Locate the cell with the specified text and output its [x, y] center coordinate. 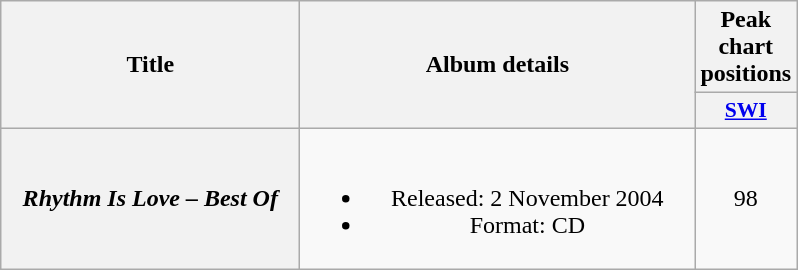
Released: 2 November 2004Format: CD [498, 198]
Album details [498, 65]
Peak chart positions [746, 47]
98 [746, 198]
SWI [746, 111]
Rhythm Is Love – Best Of [150, 198]
Title [150, 65]
